Find where the given text appears and provide that cell's center as [x, y] coordinate. 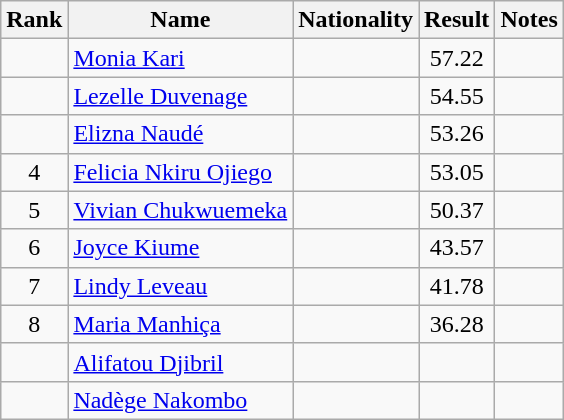
Vivian Chukwuemeka [180, 210]
Name [180, 20]
57.22 [456, 58]
36.28 [456, 324]
43.57 [456, 248]
53.26 [456, 134]
50.37 [456, 210]
Lezelle Duvenage [180, 96]
Result [456, 20]
41.78 [456, 286]
Rank [34, 20]
Nationality [356, 20]
Nadège Nakombo [180, 400]
Felicia Nkiru Ojiego [180, 172]
Elizna Naudé [180, 134]
5 [34, 210]
54.55 [456, 96]
Joyce Kiume [180, 248]
Notes [529, 20]
Maria Manhiça [180, 324]
4 [34, 172]
8 [34, 324]
7 [34, 286]
Lindy Leveau [180, 286]
Alifatou Djibril [180, 362]
6 [34, 248]
53.05 [456, 172]
Monia Kari [180, 58]
